Search for the cell housing the specified text and yield its (x, y) center coordinate. 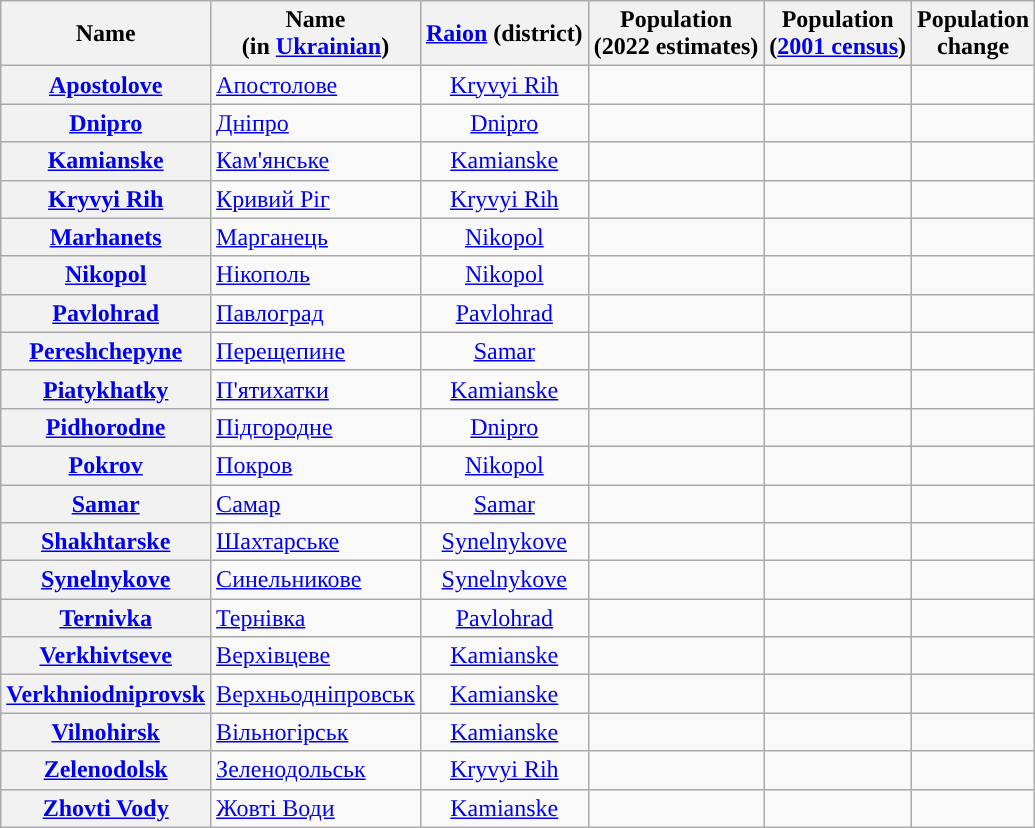
Ternivka (106, 618)
Vilnohirsk (106, 732)
Верхньодніпровськ (316, 694)
Population(2001 census) (838, 34)
Вільногірськ (316, 732)
Дніпро (316, 123)
Зеленодольськ (316, 770)
Синельникове (316, 580)
Нікополь (316, 275)
Тернівка (316, 618)
П'ятихатки (316, 389)
Marhanets (106, 237)
Zelenodolsk (106, 770)
Кам'янське (316, 161)
Марганець (316, 237)
Перещепине (316, 351)
Apostolove (106, 85)
Pidhorodne (106, 427)
Покров (316, 465)
Verkhniodniprovsk (106, 694)
Raion (district) (504, 34)
Самар (316, 503)
Апостолове (316, 85)
Piatykhatky (106, 389)
Підгородне (316, 427)
Кривий Ріг (316, 199)
Population(2022 estimates) (676, 34)
Verkhivtseve (106, 656)
Павлоград (316, 313)
Шахтарське (316, 542)
Zhovti Vody (106, 808)
Name(in Ukrainian) (316, 34)
Populationchange (974, 34)
Pereshchepyne (106, 351)
Pokrov (106, 465)
Name (106, 34)
Верхівцеве (316, 656)
Shakhtarske (106, 542)
Жовті Води (316, 808)
